Search for the cell housing the specified text and yield its [X, Y] center coordinate. 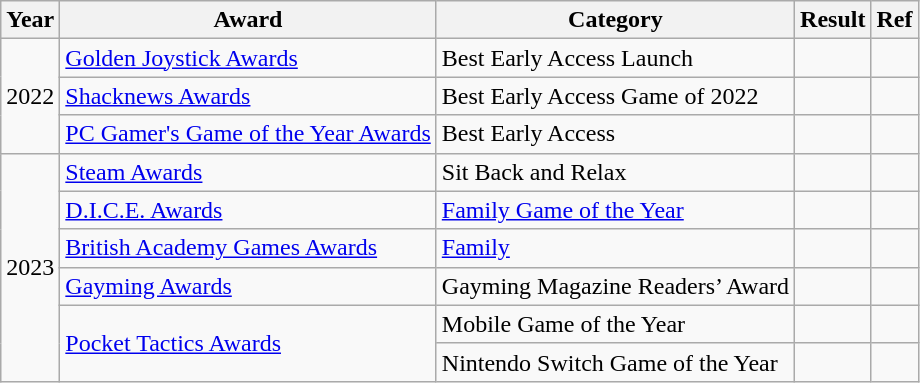
D.I.C.E. Awards [248, 210]
Sit Back and Relax [615, 172]
2023 [30, 267]
Gayming Magazine Readers’ Award [615, 286]
Best Early Access Game of 2022 [615, 96]
Family [615, 248]
Category [615, 20]
Golden Joystick Awards [248, 58]
Pocket Tactics Awards [248, 343]
Shacknews Awards [248, 96]
Family Game of the Year [615, 210]
Gayming Awards [248, 286]
Result [833, 20]
Best Early Access [615, 134]
Ref [894, 20]
Best Early Access Launch [615, 58]
Year [30, 20]
Steam Awards [248, 172]
Nintendo Switch Game of the Year [615, 362]
British Academy Games Awards [248, 248]
2022 [30, 96]
Mobile Game of the Year [615, 324]
PC Gamer's Game of the Year Awards [248, 134]
Award [248, 20]
